Return the (x, y) coordinate for the center point of the cell that contains the specified text.  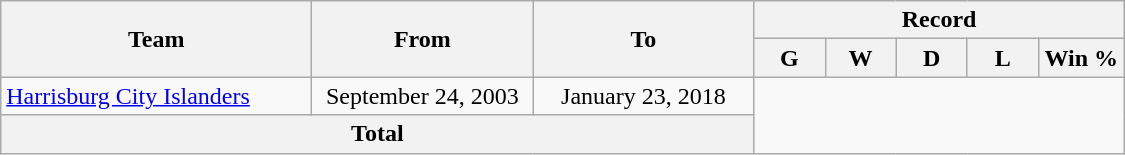
Win % (1081, 58)
Total (378, 134)
Record (939, 20)
L (1002, 58)
September 24, 2003 (422, 96)
January 23, 2018 (644, 96)
W (860, 58)
G (790, 58)
Team (156, 39)
Harrisburg City Islanders (156, 96)
To (644, 39)
D (932, 58)
From (422, 39)
